Extract the [X, Y] coordinate from the center of the cell holding the provided text.  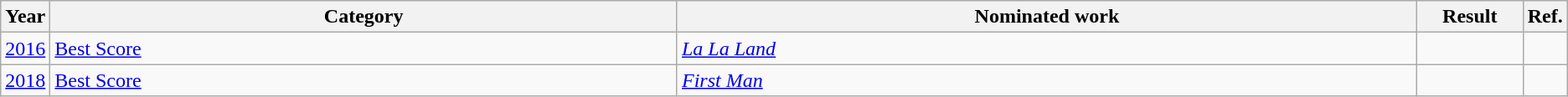
First Man [1047, 80]
Category [364, 17]
Nominated work [1047, 17]
Year [25, 17]
2016 [25, 48]
Ref. [1545, 17]
La La Land [1047, 48]
2018 [25, 80]
Result [1469, 17]
